Pinpoint the cell where the given text exists, returning its [x, y] midpoint coordinate. 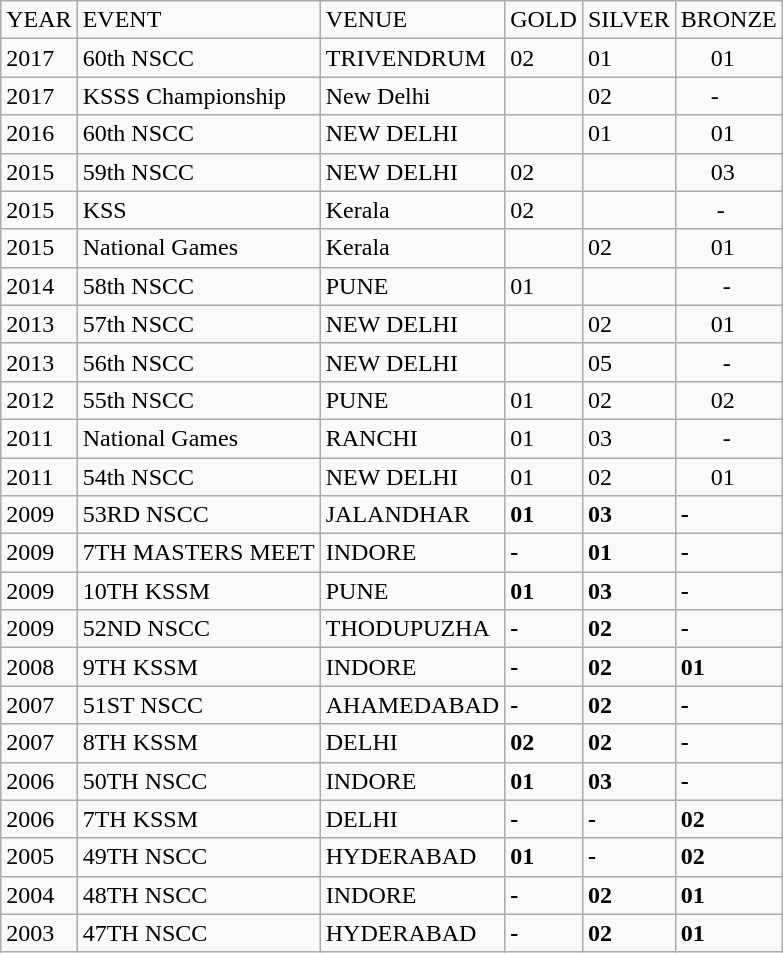
8TH KSSM [198, 743]
47TH NSCC [198, 933]
59th NSCC [198, 172]
54th NSCC [198, 477]
KSS [198, 210]
TRIVENDRUM [412, 58]
EVENT [198, 20]
BRONZE [728, 20]
55th NSCC [198, 400]
KSSS Championship [198, 96]
05 [628, 362]
JALANDHAR [412, 515]
50TH NSCC [198, 781]
58th NSCC [198, 286]
2012 [39, 400]
52ND NSCC [198, 629]
48TH NSCC [198, 895]
THODUPUZHA [412, 629]
7TH MASTERS MEET [198, 553]
49TH NSCC [198, 857]
9TH KSSM [198, 667]
10TH KSSM [198, 591]
57th NSCC [198, 324]
2004 [39, 895]
New Delhi [412, 96]
7TH KSSM [198, 819]
2014 [39, 286]
SILVER [628, 20]
AHAMEDABAD [412, 705]
VENUE [412, 20]
2008 [39, 667]
2016 [39, 134]
53RD NSCC [198, 515]
56th NSCC [198, 362]
YEAR [39, 20]
GOLD [544, 20]
51ST NSCC [198, 705]
RANCHI [412, 438]
2003 [39, 933]
2005 [39, 857]
